For the text-containing cell, return its midpoint in [x, y] coordinate format. 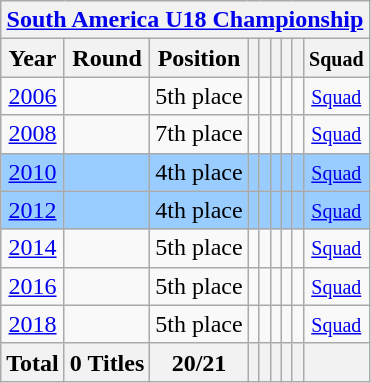
2008 [33, 134]
20/21 [199, 362]
2006 [33, 96]
2010 [33, 172]
7th place [199, 134]
Round [107, 58]
2016 [33, 286]
Position [199, 58]
Year [33, 58]
2014 [33, 248]
2012 [33, 210]
Total [33, 362]
South America U18 Championship [185, 20]
2018 [33, 324]
0 Titles [107, 362]
